Capture the cell that displays the provided text and extract its (X, Y) central coordinate. 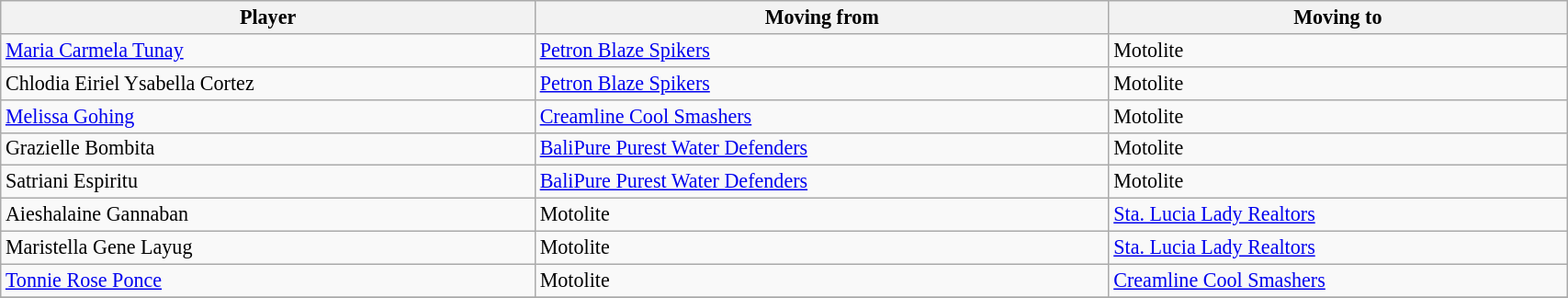
Maristella Gene Layug (268, 247)
Grazielle Bombita (268, 149)
Tonnie Rose Ponce (268, 281)
Player (268, 17)
Satriani Espiritu (268, 182)
Aieshalaine Gannaban (268, 214)
Melissa Gohing (268, 116)
Moving to (1337, 17)
Maria Carmela Tunay (268, 50)
Chlodia Eiriel Ysabella Cortez (268, 83)
Moving from (821, 17)
